From the cell containing the given text, extract its center point as [x, y] coordinate. 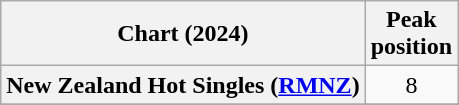
Peakposition [411, 34]
Chart (2024) [183, 34]
8 [411, 85]
New Zealand Hot Singles (RMNZ) [183, 85]
